Determine the (X, Y) coordinate at the center of the cell enclosing the given text.  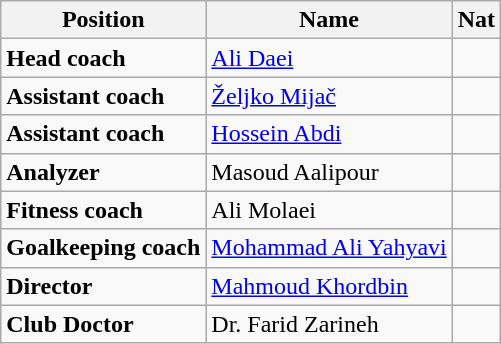
Mahmoud Khordbin (329, 286)
Name (329, 20)
Fitness coach (104, 210)
Analyzer (104, 172)
Željko Mijač (329, 96)
Masoud Aalipour (329, 172)
Head coach (104, 58)
Goalkeeping coach (104, 248)
Ali Molaei (329, 210)
Position (104, 20)
Club Doctor (104, 324)
Director (104, 286)
Nat (476, 20)
Dr. Farid Zarineh (329, 324)
Hossein Abdi (329, 134)
Ali Daei (329, 58)
Mohammad Ali Yahyavi (329, 248)
